Provide the (x, y) coordinate of the cell's center where the given text is located.  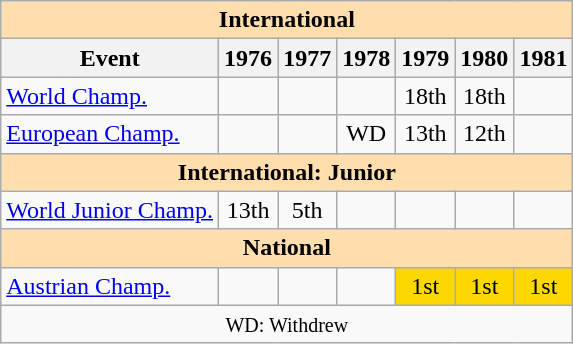
World Junior Champ. (110, 210)
WD: Withdrew (287, 324)
International: Junior (287, 172)
World Champ. (110, 96)
1976 (248, 58)
12th (484, 134)
International (287, 20)
1979 (426, 58)
Austrian Champ. (110, 286)
1978 (366, 58)
1980 (484, 58)
1977 (308, 58)
European Champ. (110, 134)
Event (110, 58)
1981 (544, 58)
National (287, 248)
5th (308, 210)
WD (366, 134)
